Return [X, Y] of the center of cell containing provided text 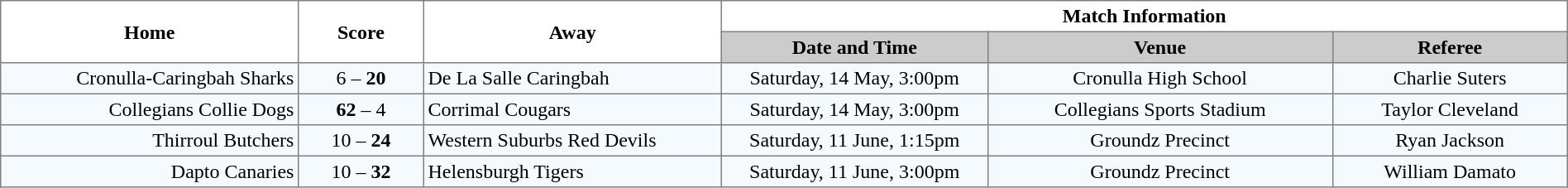
10 – 32 [361, 171]
Date and Time [854, 47]
Collegians Sports Stadium [1159, 109]
Dapto Canaries [150, 171]
Western Suburbs Red Devils [572, 141]
Saturday, 11 June, 3:00pm [854, 171]
Home [150, 31]
Score [361, 31]
Thirroul Butchers [150, 141]
De La Salle Caringbah [572, 79]
Ryan Jackson [1450, 141]
Referee [1450, 47]
Cronulla High School [1159, 79]
Cronulla-Caringbah Sharks [150, 79]
Taylor Cleveland [1450, 109]
William Damato [1450, 171]
Match Information [1145, 17]
Saturday, 11 June, 1:15pm [854, 141]
Corrimal Cougars [572, 109]
Charlie Suters [1450, 79]
Away [572, 31]
Venue [1159, 47]
10 – 24 [361, 141]
62 – 4 [361, 109]
6 – 20 [361, 79]
Collegians Collie Dogs [150, 109]
Helensburgh Tigers [572, 171]
